Output the [x, y] coordinate of the center of the cell containing the given text.  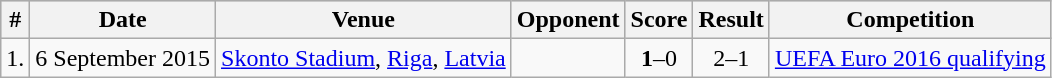
Date [123, 20]
UEFA Euro 2016 qualifying [910, 58]
Competition [910, 20]
Result [731, 20]
Score [659, 20]
2–1 [731, 58]
1–0 [659, 58]
1. [16, 58]
# [16, 20]
6 September 2015 [123, 58]
Opponent [568, 20]
Skonto Stadium, Riga, Latvia [364, 58]
Venue [364, 20]
